For the text-containing cell, return its midpoint in [X, Y] coordinate format. 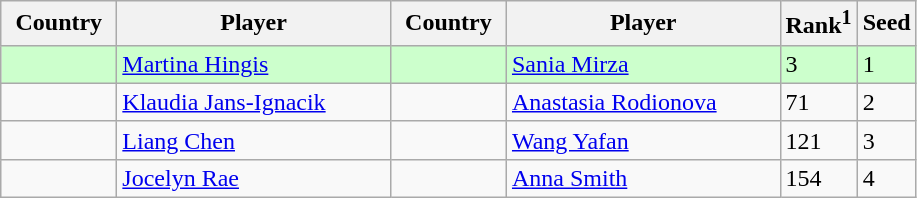
71 [818, 102]
2 [886, 102]
Wang Yafan [643, 140]
Sania Mirza [643, 64]
Anna Smith [643, 178]
4 [886, 178]
121 [818, 140]
Klaudia Jans-Ignacik [254, 102]
Rank1 [818, 24]
Liang Chen [254, 140]
154 [818, 178]
Jocelyn Rae [254, 178]
Seed [886, 24]
1 [886, 64]
Martina Hingis [254, 64]
Anastasia Rodionova [643, 102]
